Detect which cell encompasses the target text, then output its (X, Y) center coordinate. 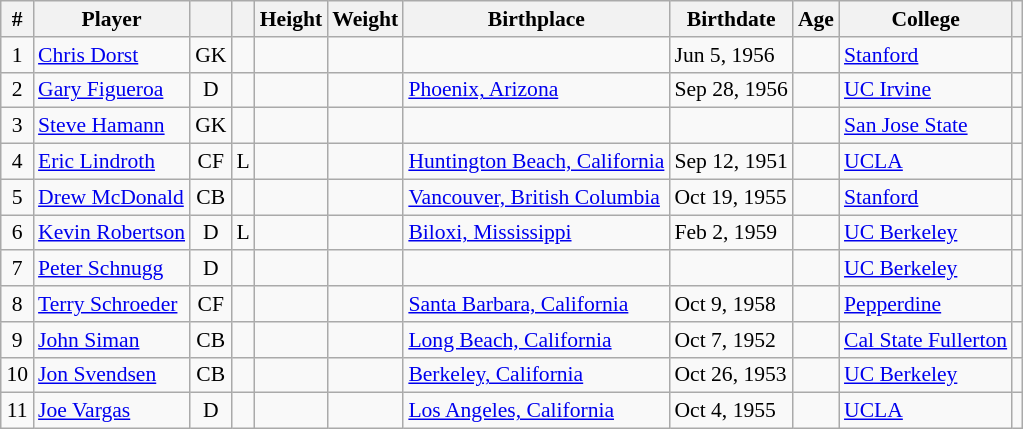
Biloxi, Mississippi (536, 233)
Los Angeles, California (536, 411)
2 (17, 90)
Santa Barbara, California (536, 304)
Birthplace (536, 19)
Oct 19, 1955 (730, 197)
8 (17, 304)
Oct 9, 1958 (730, 304)
1 (17, 55)
Oct 7, 1952 (730, 340)
Vancouver, British Columbia (536, 197)
3 (17, 126)
Gary Figueroa (112, 90)
Berkeley, California (536, 375)
5 (17, 197)
Oct 26, 1953 (730, 375)
Jun 5, 1956 (730, 55)
7 (17, 269)
Oct 4, 1955 (730, 411)
John Siman (112, 340)
Chris Dorst (112, 55)
Steve Hamann (112, 126)
Joe Vargas (112, 411)
11 (17, 411)
Jon Svendsen (112, 375)
Player (112, 19)
Height (291, 19)
Peter Schnugg (112, 269)
Age (816, 19)
Huntington Beach, California (536, 162)
Drew McDonald (112, 197)
UC Irvine (926, 90)
San Jose State (926, 126)
6 (17, 233)
Cal State Fullerton (926, 340)
Feb 2, 1959 (730, 233)
4 (17, 162)
9 (17, 340)
Kevin Robertson (112, 233)
Weight (365, 19)
10 (17, 375)
College (926, 19)
Long Beach, California (536, 340)
Terry Schroeder (112, 304)
Pepperdine (926, 304)
Birthdate (730, 19)
Sep 28, 1956 (730, 90)
Phoenix, Arizona (536, 90)
# (17, 19)
Eric Lindroth (112, 162)
Sep 12, 1951 (730, 162)
